Pinpoint the cell where the given text exists, returning its [X, Y] midpoint coordinate. 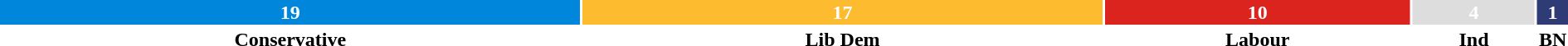
1 [1553, 12]
17 [843, 12]
19 [290, 12]
10 [1258, 12]
4 [1473, 12]
